Extract the [x, y] coordinate from the center of the cell holding the provided text.  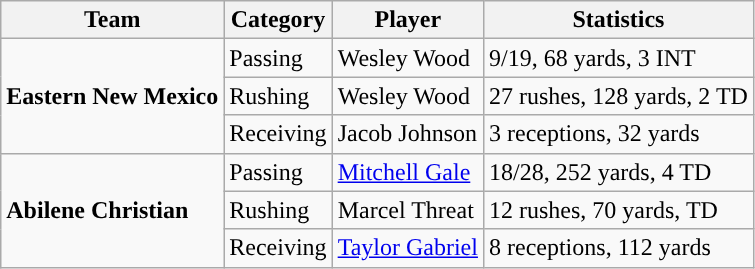
Abilene Christian [112, 210]
Jacob Johnson [408, 134]
Statistics [618, 20]
Team [112, 20]
12 rushes, 70 yards, TD [618, 210]
Taylor Gabriel [408, 248]
Player [408, 20]
Eastern New Mexico [112, 96]
Category [278, 20]
3 receptions, 32 yards [618, 134]
Marcel Threat [408, 210]
18/28, 252 yards, 4 TD [618, 172]
Mitchell Gale [408, 172]
8 receptions, 112 yards [618, 248]
27 rushes, 128 yards, 2 TD [618, 96]
9/19, 68 yards, 3 INT [618, 58]
